Determine the [x, y] coordinate at the center of the cell enclosing the given text.  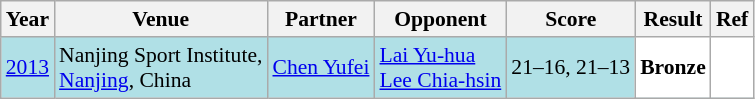
Result [673, 19]
2013 [28, 68]
Nanjing Sport Institute,Nanjing, China [160, 68]
Lai Yu-hua Lee Chia-hsin [440, 68]
Year [28, 19]
Opponent [440, 19]
Score [570, 19]
Venue [160, 19]
Bronze [673, 68]
21–16, 21–13 [570, 68]
Ref [732, 19]
Partner [320, 19]
Chen Yufei [320, 68]
